Capture the cell that displays the provided text and extract its [x, y] central coordinate. 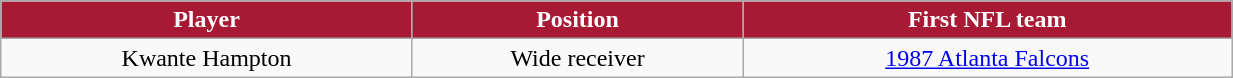
First NFL team [988, 20]
Position [577, 20]
Wide receiver [577, 58]
1987 Atlanta Falcons [988, 58]
Kwante Hampton [207, 58]
Player [207, 20]
